Locate the cell with the specified text and output its (x, y) center coordinate. 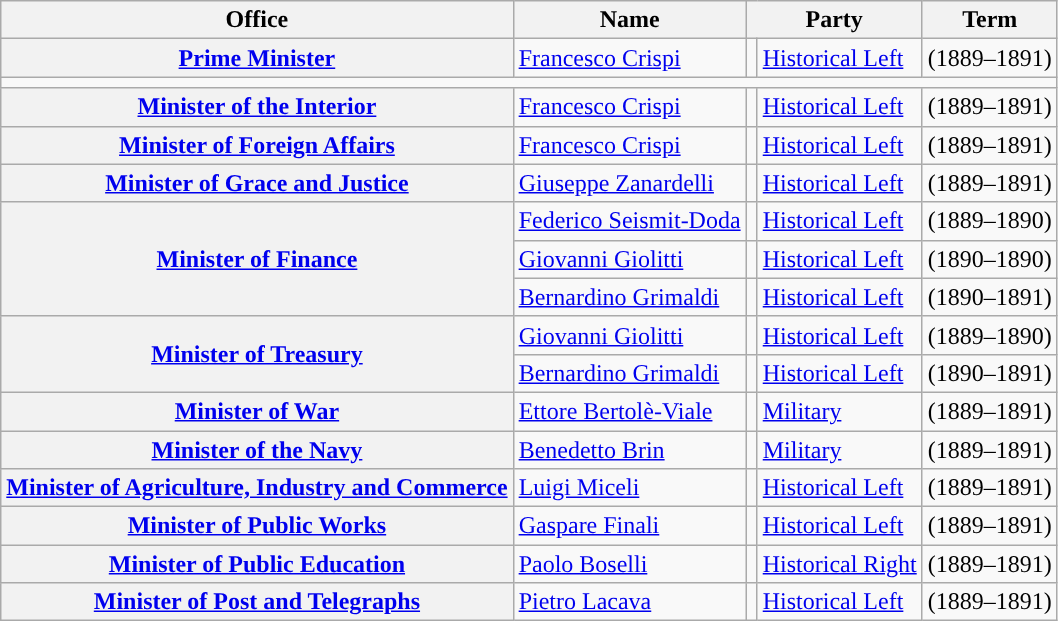
Minister of the Navy (257, 449)
Pietro Lacava (630, 602)
Gaspare Finali (630, 526)
Ettore Bertolè-Viale (630, 411)
Luigi Miceli (630, 488)
Giuseppe Zanardelli (630, 183)
Term (990, 20)
Name (630, 20)
(1890–1890) (990, 259)
Minister of Treasury (257, 354)
Minister of Agriculture, Industry and Commerce (257, 488)
Benedetto Brin (630, 449)
Minister of Post and Telegraphs (257, 602)
Minister of Public Education (257, 564)
Prime Minister (257, 58)
Office (257, 20)
Minister of Grace and Justice (257, 183)
Minister of Foreign Affairs (257, 145)
Minister of Finance (257, 259)
Party (834, 20)
Minister of the Interior (257, 107)
Federico Seismit-Doda (630, 221)
Minister of War (257, 411)
Minister of Public Works (257, 526)
Paolo Boselli (630, 564)
Historical Right (840, 564)
